Detect which cell encompasses the target text, then output its (X, Y) center coordinate. 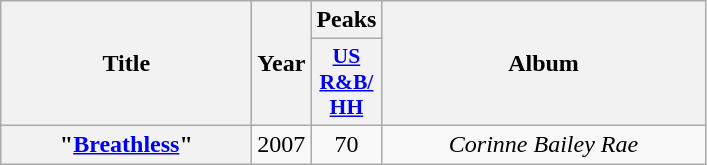
Title (126, 64)
Album (544, 64)
"Breathless" (126, 144)
70 (346, 144)
Corinne Bailey Rae (544, 144)
Peaks (346, 20)
2007 (282, 144)
USR&B/HH (346, 82)
Year (282, 64)
